Locate the cell with the specified text and output its (X, Y) center coordinate. 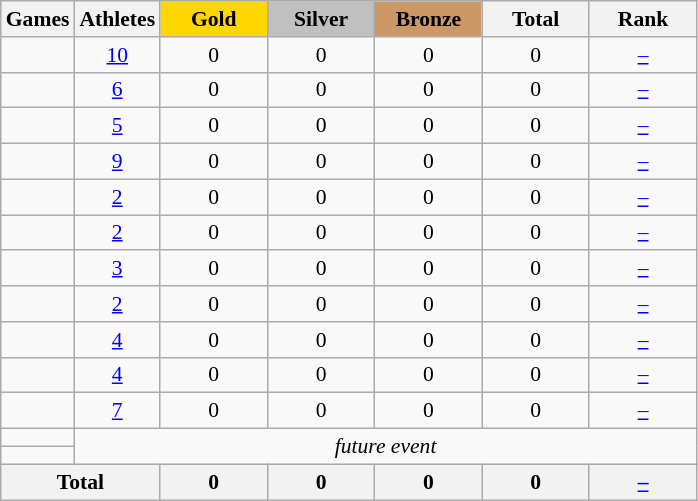
Rank (642, 19)
10 (117, 55)
9 (117, 162)
Games (38, 19)
Bronze (428, 19)
5 (117, 126)
Athletes (117, 19)
7 (117, 411)
6 (117, 90)
3 (117, 269)
Gold (214, 19)
future event (385, 447)
Silver (320, 19)
